Pinpoint the cell where the given text exists, returning its [x, y] midpoint coordinate. 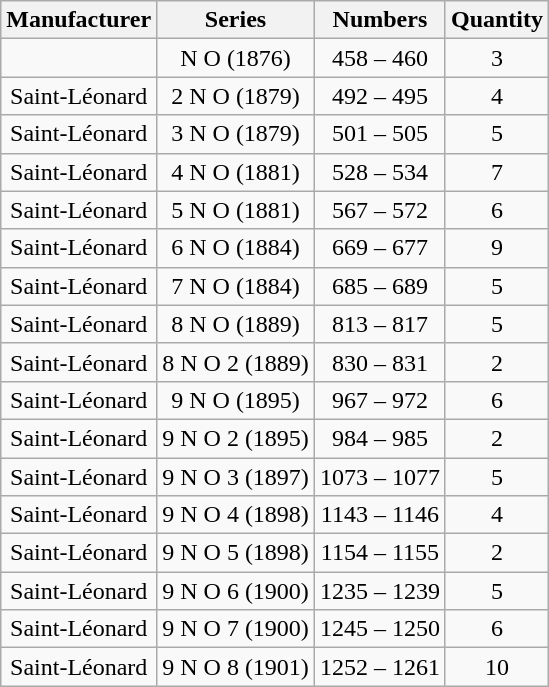
10 [496, 667]
967 – 972 [380, 400]
528 – 534 [380, 172]
3 N O (1879) [236, 134]
9 N O 3 (1897) [236, 477]
1154 – 1155 [380, 553]
9 N O 4 (1898) [236, 515]
9 N O 2 (1895) [236, 438]
1252 – 1261 [380, 667]
1235 – 1239 [380, 591]
1143 – 1146 [380, 515]
4 N O (1881) [236, 172]
9 N O 8 (1901) [236, 667]
Manufacturer [79, 20]
6 N O (1884) [236, 248]
9 [496, 248]
984 – 985 [380, 438]
5 N O (1881) [236, 210]
9 N O (1895) [236, 400]
9 N O 5 (1898) [236, 553]
501 – 505 [380, 134]
9 N O 7 (1900) [236, 629]
685 – 689 [380, 286]
458 – 460 [380, 58]
830 – 831 [380, 362]
7 N O (1884) [236, 286]
1073 – 1077 [380, 477]
N O (1876) [236, 58]
7 [496, 172]
669 – 677 [380, 248]
9 N O 6 (1900) [236, 591]
2 N O (1879) [236, 96]
Quantity [496, 20]
813 – 817 [380, 324]
492 – 495 [380, 96]
567 – 572 [380, 210]
1245 – 1250 [380, 629]
8 N O 2 (1889) [236, 362]
Numbers [380, 20]
Series [236, 20]
3 [496, 58]
8 N O (1889) [236, 324]
